Return (X, Y) of the center of cell containing provided text 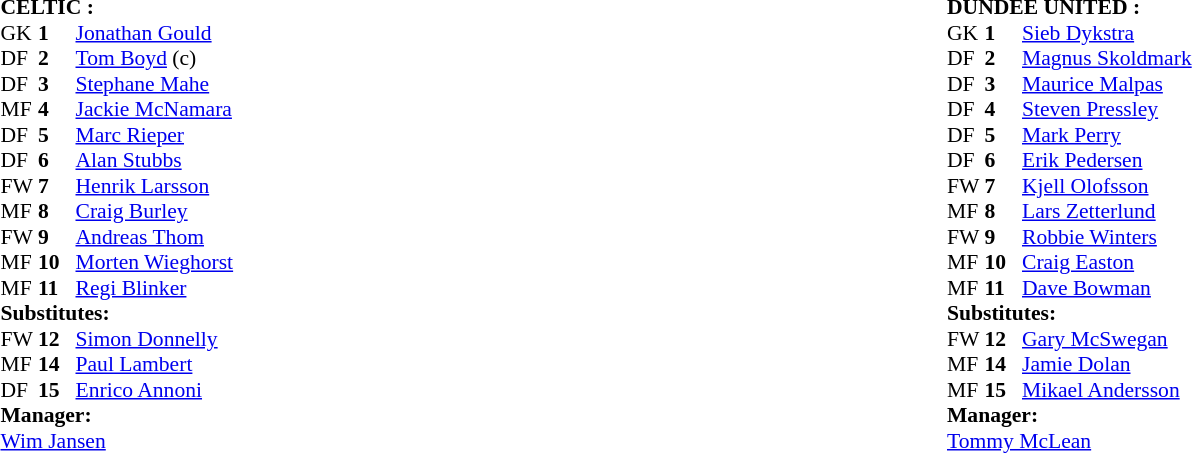
Craig Burley (155, 211)
Kjell Olofsson (1107, 186)
Jonathan Gould (155, 33)
Morten Wieghorst (155, 263)
Sieb Dykstra (1107, 33)
Jamie Dolan (1107, 365)
Simon Donnelly (155, 339)
Alan Stubbs (155, 161)
Steven Pressley (1107, 109)
Dave Bowman (1107, 288)
Paul Lambert (155, 365)
Tom Boyd (c) (155, 59)
Robbie Winters (1107, 237)
Mark Perry (1107, 135)
Henrik Larsson (155, 186)
Andreas Thom (155, 237)
Enrico Annoni (155, 390)
Lars Zetterlund (1107, 211)
Magnus Skoldmark (1107, 59)
Mikael Andersson (1107, 390)
Jackie McNamara (155, 109)
Erik Pedersen (1107, 161)
Regi Blinker (155, 288)
Gary McSwegan (1107, 339)
Craig Easton (1107, 263)
Stephane Mahe (155, 84)
Maurice Malpas (1107, 84)
Marc Rieper (155, 135)
